Extract the [X, Y] coordinate from the center of the cell holding the provided text.  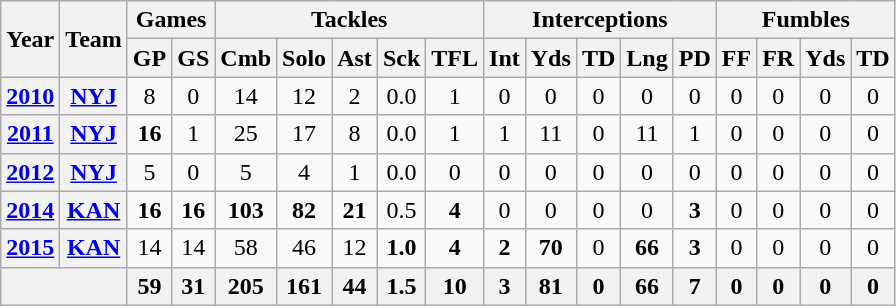
10 [455, 286]
Int [505, 58]
2015 [30, 248]
Team [94, 39]
GP [149, 58]
17 [304, 134]
103 [246, 210]
46 [304, 248]
81 [550, 286]
Fumbles [806, 20]
58 [246, 248]
TFL [455, 58]
GS [194, 58]
Games [170, 20]
Interceptions [600, 20]
FR [778, 58]
2011 [30, 134]
2012 [30, 172]
Cmb [246, 58]
25 [246, 134]
0.5 [401, 210]
2010 [30, 96]
44 [355, 286]
FF [736, 58]
Solo [304, 58]
59 [149, 286]
Tackles [350, 20]
7 [694, 286]
205 [246, 286]
21 [355, 210]
2014 [30, 210]
31 [194, 286]
Lng [647, 58]
82 [304, 210]
Year [30, 39]
PD [694, 58]
70 [550, 248]
Sck [401, 58]
1.0 [401, 248]
161 [304, 286]
Ast [355, 58]
1.5 [401, 286]
